Extract the (x, y) coordinate from the center of the cell holding the provided text.  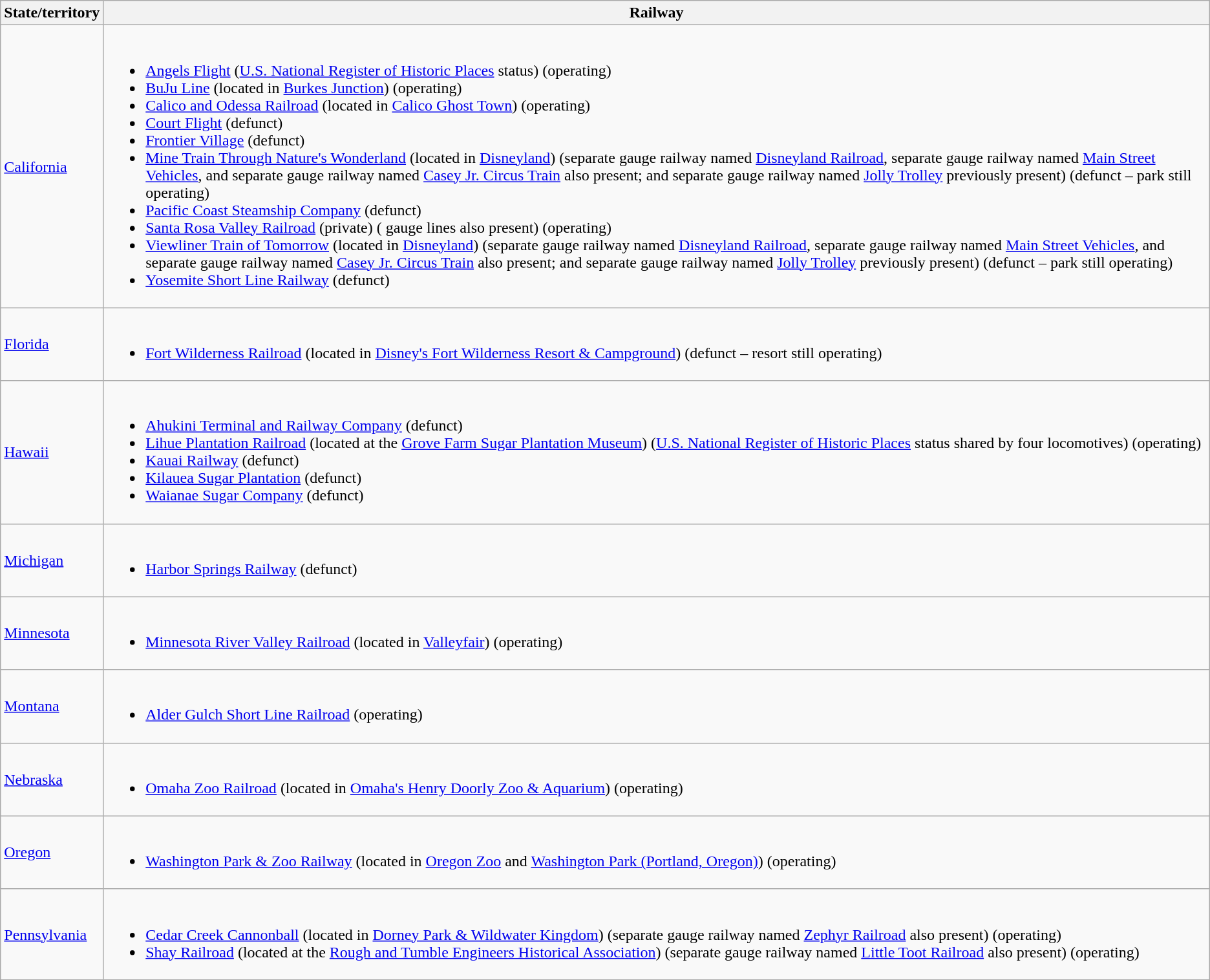
Harbor Springs Railway (defunct) (657, 560)
California (52, 167)
Montana (52, 706)
Michigan (52, 560)
Nebraska (52, 780)
Pennsylvania (52, 934)
Florida (52, 344)
Minnesota (52, 634)
State/territory (52, 13)
Oregon (52, 852)
Fort Wilderness Railroad (located in Disney's Fort Wilderness Resort & Campground) (defunct – resort still operating) (657, 344)
Washington Park & Zoo Railway (located in Oregon Zoo and Washington Park (Portland, Oregon)) (operating) (657, 852)
Alder Gulch Short Line Railroad (operating) (657, 706)
Minnesota River Valley Railroad (located in Valleyfair) (operating) (657, 634)
Railway (657, 13)
Omaha Zoo Railroad (located in Omaha's Henry Doorly Zoo & Aquarium) (operating) (657, 780)
Hawaii (52, 453)
